From the cell containing the given text, extract its center point as (x, y) coordinate. 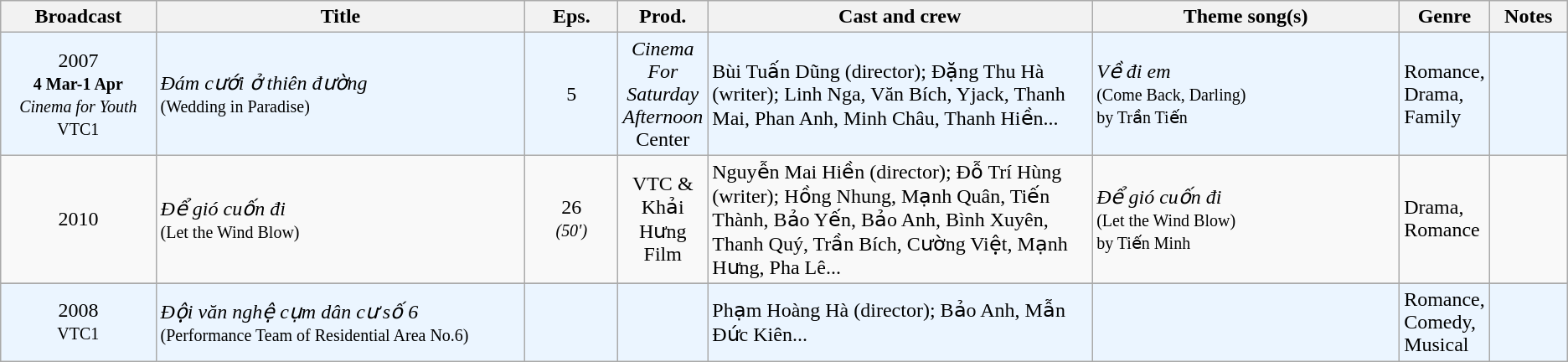
Broadcast (79, 17)
Drama, Romance (1445, 220)
Genre (1445, 17)
Về đi em(Come Back, Darling)by Trần Tiến (1246, 94)
Notes (1528, 17)
VTC &Khải Hưng Film (663, 220)
Bùi Tuấn Dũng (director); Đặng Thu Hà (writer); Linh Nga, Văn Bích, Yjack, Thanh Mai, Phan Anh, Minh Châu, Thanh Hiền... (900, 94)
Đám cưới ở thiên đường (Wedding in Paradise) (340, 94)
Đội văn nghệ cụm dân cư số 6 (Performance Team of Residential Area No.6) (340, 322)
Để gió cuốn đi(Let the Wind Blow)by Tiến Minh (1246, 220)
Theme song(s) (1246, 17)
5 (571, 94)
Cinema For Saturday Afternoon Center (663, 94)
Romance, Drama, Family (1445, 94)
Phạm Hoàng Hà (director); Bảo Anh, Mẫn Đức Kiên... (900, 322)
Eps. (571, 17)
Prod. (663, 17)
Cast and crew (900, 17)
20074 Mar-1 AprCinema for YouthVTC1 (79, 94)
26(50') (571, 220)
Để gió cuốn đi (Let the Wind Blow) (340, 220)
Title (340, 17)
2010 (79, 220)
2008VTC1 (79, 322)
Romance, Comedy, Musical (1445, 322)
